Determine the [x, y] coordinate at the center of the cell enclosing the given text.  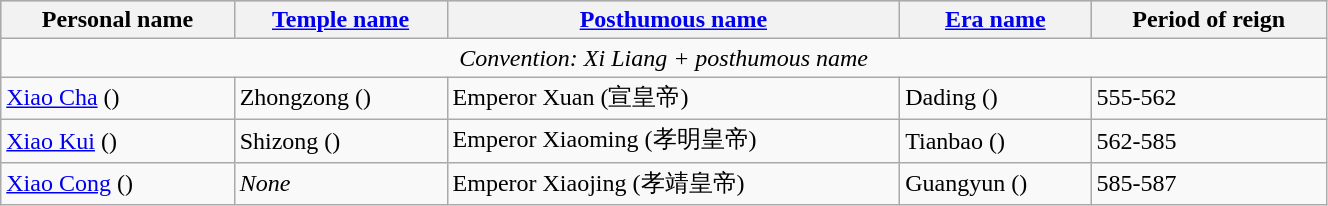
Dading () [996, 98]
Xiao Cong () [118, 184]
585-587 [1209, 184]
Tianbao () [996, 140]
Era name [996, 20]
Temple name [340, 20]
Xiao Cha () [118, 98]
Emperor Xiaoming (孝明皇帝) [674, 140]
Shizong () [340, 140]
555-562 [1209, 98]
Emperor Xiaojing (孝靖皇帝) [674, 184]
Zhongzong () [340, 98]
Xiao Kui () [118, 140]
Guangyun () [996, 184]
562-585 [1209, 140]
None [340, 184]
Period of reign [1209, 20]
Posthumous name [674, 20]
Emperor Xuan (宣皇帝) [674, 98]
Convention: Xi Liang + posthumous name [664, 58]
Personal name [118, 20]
